Identify which cell holds the provided text, then report its [X, Y] central coordinate. 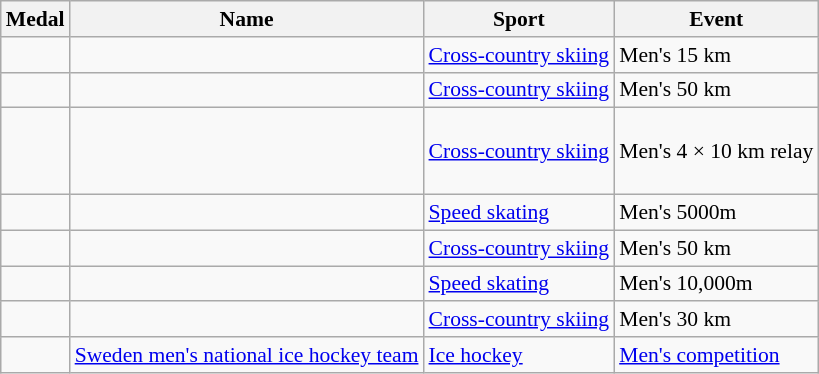
Men's competition [716, 355]
Sport [520, 19]
Men's 30 km [716, 320]
Name [247, 19]
Sweden men's national ice hockey team [247, 355]
Ice hockey [520, 355]
Men's 15 km [716, 55]
Medal [36, 19]
Men's 5000m [716, 213]
Men's 10,000m [716, 284]
Event [716, 19]
Men's 4 × 10 km relay [716, 152]
